Pinpoint the cell where the given text exists, returning its [X, Y] midpoint coordinate. 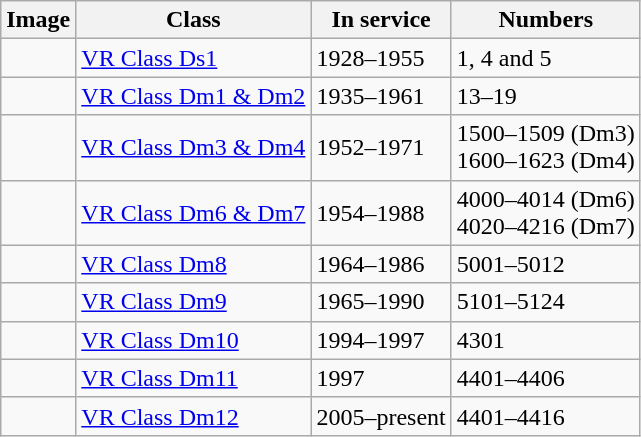
VR Class Dm9 [194, 302]
1928–1955 [381, 58]
13–19 [546, 96]
1994–1997 [381, 340]
VR Class Ds1 [194, 58]
1, 4 and 5 [546, 58]
VR Class Dm8 [194, 264]
VR Class Dm6 & Dm7 [194, 212]
1952–1971 [381, 148]
4401–4416 [546, 416]
4000–4014 (Dm6)4020–4216 (Dm7) [546, 212]
2005–present [381, 416]
4301 [546, 340]
VR Class Dm11 [194, 378]
1935–1961 [381, 96]
VR Class Dm12 [194, 416]
1964–1986 [381, 264]
VR Class Dm1 & Dm2 [194, 96]
Image [38, 20]
5001–5012 [546, 264]
1500–1509 (Dm3)1600–1623 (Dm4) [546, 148]
Class [194, 20]
1954–1988 [381, 212]
5101–5124 [546, 302]
Numbers [546, 20]
4401–4406 [546, 378]
VR Class Dm3 & Dm4 [194, 148]
1997 [381, 378]
In service [381, 20]
1965–1990 [381, 302]
VR Class Dm10 [194, 340]
